Identify which cell holds the provided text, then report its (X, Y) central coordinate. 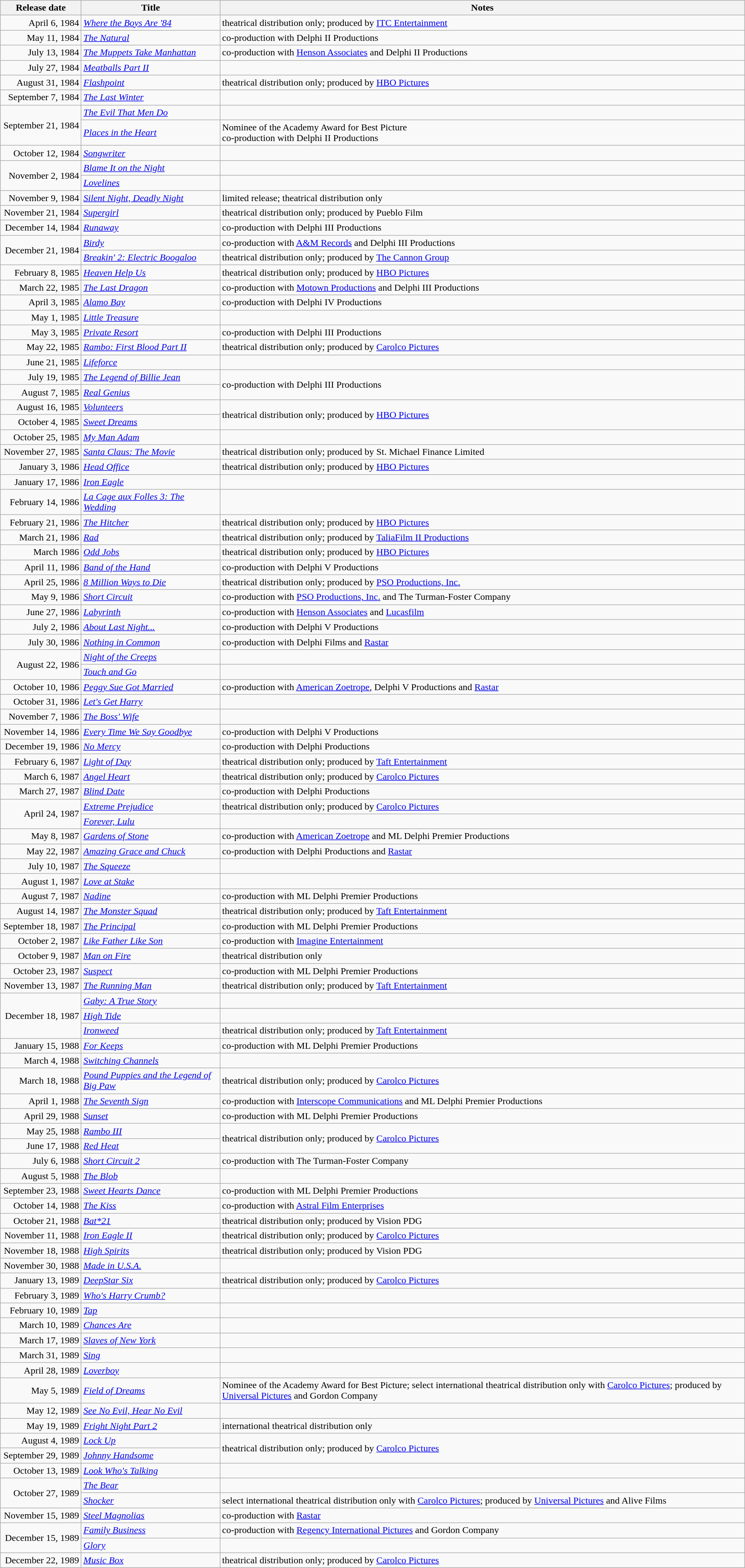
April 3, 1985 (41, 302)
Let's Get Harry (151, 702)
Sweet Hearts Dance (151, 1191)
Family Business (151, 1530)
May 1, 1985 (41, 317)
April 29, 1988 (41, 1116)
Where the Boys Are '84 (151, 23)
Sing (151, 1355)
The Legend of Billie Jean (151, 377)
Blind Date (151, 791)
The Evil That Men Do (151, 112)
select international theatrical distribution only with Carolco Pictures; produced by Universal Pictures and Alive Films (483, 1500)
Music Box (151, 1560)
December 18, 1987 (41, 1016)
limited release; theatrical distribution only (483, 198)
February 3, 1989 (41, 1295)
Santa Claus: The Movie (151, 452)
May 9, 1986 (41, 597)
High Tide (151, 1016)
The Monster Squad (151, 911)
theatrical distribution only; produced by TaliaFilm II Productions (483, 537)
May 19, 1989 (41, 1425)
co-production with Motown Productions and Delphi III Productions (483, 288)
Short Circuit (151, 597)
Suspect (151, 971)
Notes (483, 8)
February 8, 1985 (41, 273)
December 14, 1984 (41, 228)
October 21, 1988 (41, 1221)
co-production with Rastar (483, 1515)
March 18, 1988 (41, 1081)
Love at Stake (151, 881)
November 13, 1987 (41, 986)
theatrical distribution only; produced by ITC Entertainment (483, 23)
Every Time We Say Goodbye (151, 732)
May 22, 1985 (41, 347)
Glory (151, 1545)
March 22, 1985 (41, 288)
August 31, 1984 (41, 82)
Odd Jobs (151, 552)
September 23, 1988 (41, 1191)
June 27, 1986 (41, 612)
July 13, 1984 (41, 53)
About Last Night... (151, 627)
November 15, 1989 (41, 1515)
Fright Night Part 2 (151, 1425)
Made in U.S.A. (151, 1266)
Sunset (151, 1116)
October 31, 1986 (41, 702)
Night of the Creeps (151, 657)
Volunteers (151, 407)
Lock Up (151, 1441)
May 8, 1987 (41, 836)
co-production with Regency International Pictures and Gordon Company (483, 1530)
September 21, 1984 (41, 125)
Private Resort (151, 332)
co-production with American Zoetrope, Delphi V Productions and Rastar (483, 687)
July 10, 1987 (41, 866)
August 7, 1985 (41, 392)
April 1, 1988 (41, 1101)
March 27, 1987 (41, 791)
Silent Night, Deadly Night (151, 198)
April 28, 1989 (41, 1370)
May 12, 1989 (41, 1410)
August 16, 1985 (41, 407)
December 19, 1986 (41, 747)
October 9, 1987 (41, 956)
September 29, 1989 (41, 1456)
Forever, Lulu (151, 821)
The Running Man (151, 986)
October 27, 1989 (41, 1493)
July 6, 1988 (41, 1161)
The Squeeze (151, 866)
theatrical distribution only; produced by Pueblo Film (483, 213)
Songwriter (151, 153)
July 2, 1986 (41, 627)
Rambo: First Blood Part II (151, 347)
March 1986 (41, 552)
May 5, 1989 (41, 1390)
co-production with American Zoetrope and ML Delphi Premier Productions (483, 836)
February 10, 1989 (41, 1310)
Peggy Sue Got Married (151, 687)
Amazing Grace and Chuck (151, 851)
Switching Channels (151, 1061)
DeepStar Six (151, 1280)
co-production with Delphi IV Productions (483, 302)
The Hitcher (151, 522)
November 30, 1988 (41, 1266)
Slaves of New York (151, 1340)
Real Genius (151, 392)
October 2, 1987 (41, 941)
October 13, 1989 (41, 1471)
co-production with Interscope Communications and ML Delphi Premier Productions (483, 1101)
August 1, 1987 (41, 881)
co-production with Imagine Entertainment (483, 941)
Who's Harry Crumb? (151, 1295)
Runaway (151, 228)
The Blob (151, 1176)
8 Million Ways to Die (151, 582)
October 12, 1984 (41, 153)
Iron Eagle (151, 482)
Nadine (151, 896)
January 13, 1989 (41, 1280)
theatrical distribution only; produced by The Cannon Group (483, 258)
The Muppets Take Manhattan (151, 53)
theatrical distribution only; produced by PSO Productions, Inc. (483, 582)
Nothing in Common (151, 642)
December 21, 1984 (41, 250)
Gardens of Stone (151, 836)
August 7, 1987 (41, 896)
November 27, 1985 (41, 452)
Meatballs Part II (151, 68)
November 9, 1984 (41, 198)
The Bear (151, 1486)
Chances Are (151, 1325)
July 30, 1986 (41, 642)
theatrical distribution only (483, 956)
Field of Dreams (151, 1390)
March 10, 1989 (41, 1325)
March 17, 1989 (41, 1340)
co-production with The Turman-Foster Company (483, 1161)
No Mercy (151, 747)
co-production with Delphi II Productions (483, 38)
May 3, 1985 (41, 332)
August 22, 1986 (41, 664)
theatrical distribution only; produced by St. Michael Finance Limited (483, 452)
Bat*21 (151, 1221)
Loverboy (151, 1370)
High Spirits (151, 1251)
Heaven Help Us (151, 273)
Sweet Dreams (151, 422)
Blame It on the Night (151, 168)
Steel Magnolias (151, 1515)
La Cage aux Folles 3: The Wedding (151, 502)
April 24, 1987 (41, 814)
Look Who's Talking (151, 1471)
November 2, 1984 (41, 175)
November 14, 1986 (41, 732)
Nominee of the Academy Award for Best Pictureco-production with Delphi II Productions (483, 133)
September 18, 1987 (41, 926)
July 27, 1984 (41, 68)
October 10, 1986 (41, 687)
My Man Adam (151, 437)
May 22, 1987 (41, 851)
March 4, 1988 (41, 1061)
April 11, 1986 (41, 567)
August 14, 1987 (41, 911)
Iron Eagle II (151, 1236)
Labyrinth (151, 612)
Pound Puppies and the Legend of Big Paw (151, 1081)
April 6, 1984 (41, 23)
November 21, 1984 (41, 213)
Lifeforce (151, 362)
The Last Dragon (151, 288)
Johnny Handsome (151, 1456)
Shocker (151, 1500)
The Boss' Wife (151, 717)
June 21, 1985 (41, 362)
Title (151, 8)
Touch and Go (151, 672)
August 5, 1988 (41, 1176)
Head Office (151, 467)
The Last Winter (151, 97)
co-production with Henson Associates and Lucasfilm (483, 612)
February 21, 1986 (41, 522)
February 14, 1986 (41, 502)
February 6, 1987 (41, 762)
co-production with Delphi Films and Rastar (483, 642)
August 4, 1989 (41, 1441)
January 3, 1986 (41, 467)
international theatrical distribution only (483, 1425)
Release date (41, 8)
Lovelines (151, 183)
Red Heat (151, 1146)
May 11, 1984 (41, 38)
co-production with PSO Productions, Inc. and The Turman-Foster Company (483, 597)
Supergirl (151, 213)
The Kiss (151, 1206)
September 7, 1984 (41, 97)
Extreme Prejudice (151, 806)
Ironweed (151, 1031)
December 22, 1989 (41, 1560)
co-production with A&M Records and Delphi III Productions (483, 243)
Places in the Heart (151, 133)
Rambo III (151, 1131)
October 23, 1987 (41, 971)
Tap (151, 1310)
Like Father Like Son (151, 941)
October 4, 1985 (41, 422)
January 15, 1988 (41, 1046)
Breakin' 2: Electric Boogaloo (151, 258)
co-production with Delphi Productions and Rastar (483, 851)
Rad (151, 537)
December 15, 1989 (41, 1538)
January 17, 1986 (41, 482)
November 18, 1988 (41, 1251)
Band of the Hand (151, 567)
March 6, 1987 (41, 777)
July 19, 1985 (41, 377)
The Principal (151, 926)
November 11, 1988 (41, 1236)
Birdy (151, 243)
Light of Day (151, 762)
June 17, 1988 (41, 1146)
April 25, 1986 (41, 582)
See No Evil, Hear No Evil (151, 1410)
May 25, 1988 (41, 1131)
March 31, 1989 (41, 1355)
Little Treasure (151, 317)
Short Circuit 2 (151, 1161)
co-production with Henson Associates and Delphi II Productions (483, 53)
Alamo Bay (151, 302)
Angel Heart (151, 777)
October 25, 1985 (41, 437)
March 21, 1986 (41, 537)
Man on Fire (151, 956)
Flashpoint (151, 82)
October 14, 1988 (41, 1206)
For Keeps (151, 1046)
The Seventh Sign (151, 1101)
co-production with Astral Film Enterprises (483, 1206)
The Natural (151, 38)
November 7, 1986 (41, 717)
Gaby: A True Story (151, 1001)
